From the cell containing the given text, extract its center point as [X, Y] coordinate. 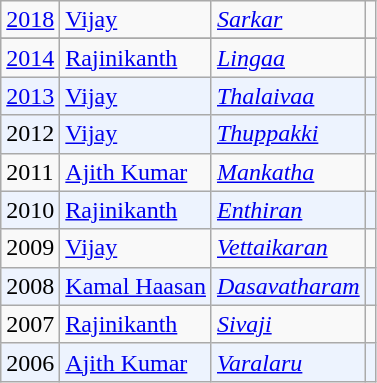
2014 [30, 58]
2013 [30, 96]
Dasavatharam [288, 286]
2018 [30, 20]
2012 [30, 134]
2006 [30, 362]
Enthiran [288, 210]
2008 [30, 286]
Kamal Haasan [136, 286]
Thalaivaa [288, 96]
2007 [30, 324]
2010 [30, 210]
2009 [30, 248]
Sivaji [288, 324]
Varalaru [288, 362]
Lingaa [288, 58]
2011 [30, 172]
Mankatha [288, 172]
Thuppakki [288, 134]
Vettaikaran [288, 248]
Sarkar [288, 20]
